Extract the [x, y] coordinate from the center of the cell holding the provided text.  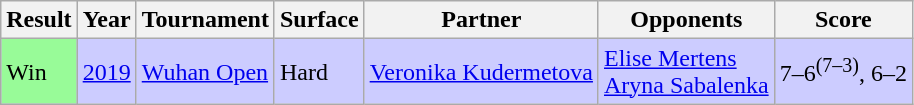
Opponents [686, 20]
Elise Mertens Aryna Sabalenka [686, 72]
Surface [319, 20]
Tournament [205, 20]
2019 [106, 72]
Year [106, 20]
Result [39, 20]
Partner [481, 20]
7–6(7–3), 6–2 [843, 72]
Hard [319, 72]
Win [39, 72]
Veronika Kudermetova [481, 72]
Wuhan Open [205, 72]
Score [843, 20]
